Extract the [X, Y] coordinate from the center of the cell holding the provided text.  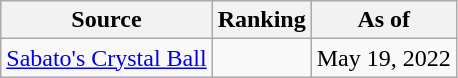
Sabato's Crystal Ball [106, 58]
Ranking [262, 20]
May 19, 2022 [384, 58]
As of [384, 20]
Source [106, 20]
